Extract the (x, y) coordinate from the center of the cell holding the provided text.  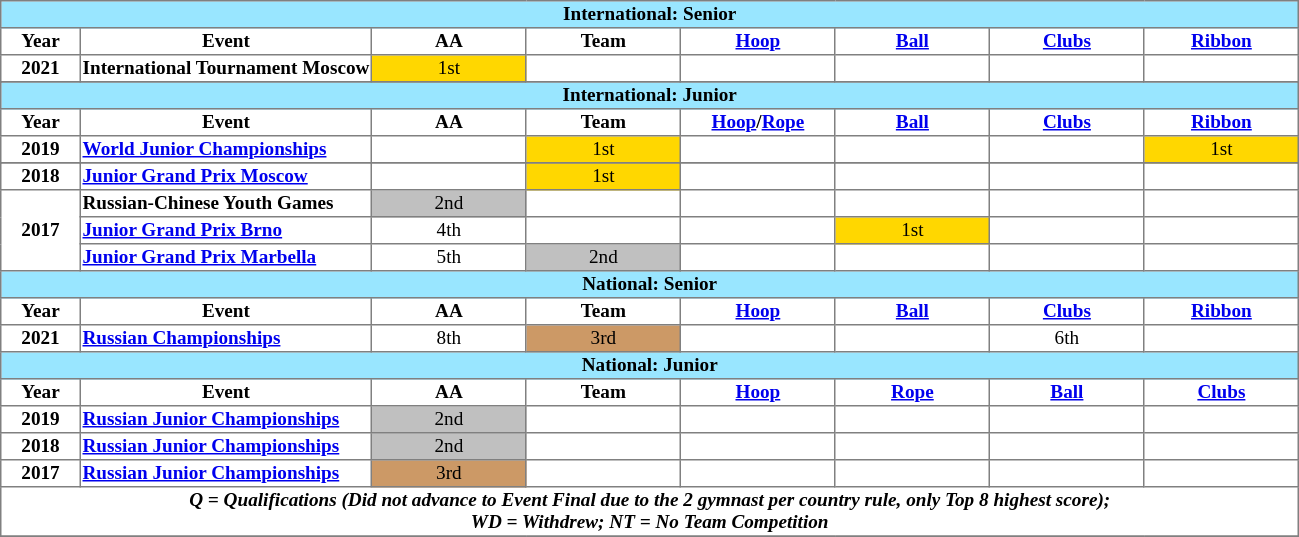
Russian Championships (226, 338)
World Junior Championships (226, 150)
International Tournament Moscow (226, 68)
5th (449, 258)
International: Junior (650, 96)
National: Senior (650, 284)
Junior Grand Prix Moscow (226, 176)
6th (1067, 338)
Junior Grand Prix Brno (226, 230)
8th (449, 338)
National: Junior (650, 366)
Russian-Chinese Youth Games (226, 204)
Rope (912, 392)
Hoop/Rope (758, 122)
International: Senior (650, 14)
4th (449, 230)
Junior Grand Prix Marbella (226, 258)
